Extract the [X, Y] coordinate from the center of the cell holding the provided text.  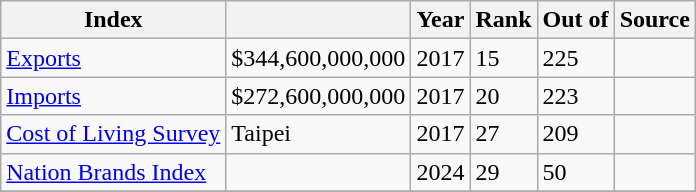
Year [440, 20]
225 [576, 58]
$344,600,000,000 [318, 58]
Exports [114, 58]
Index [114, 20]
Imports [114, 96]
Taipei [318, 134]
2024 [440, 172]
223 [576, 96]
Out of [576, 20]
Nation Brands Index [114, 172]
27 [504, 134]
29 [504, 172]
20 [504, 96]
Rank [504, 20]
209 [576, 134]
Cost of Living Survey [114, 134]
50 [576, 172]
Source [654, 20]
15 [504, 58]
$272,600,000,000 [318, 96]
